Determine the (X, Y) coordinate at the center of the cell enclosing the given text.  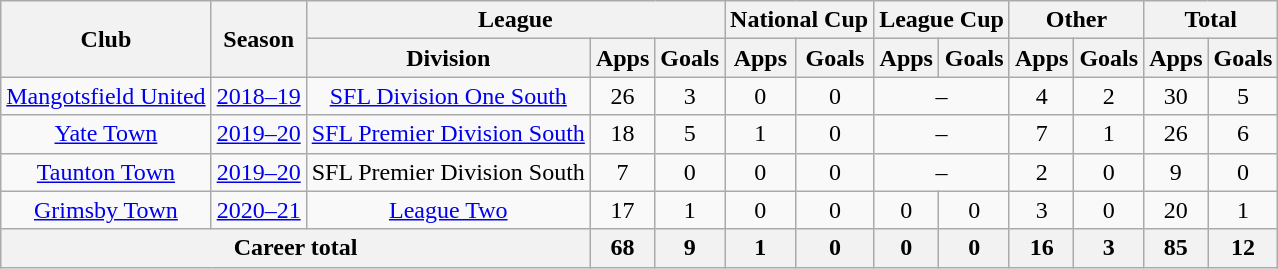
85 (1176, 248)
Grimsby Town (106, 210)
Other (1076, 20)
6 (1243, 134)
League Cup (942, 20)
68 (622, 248)
4 (1041, 96)
20 (1176, 210)
National Cup (800, 20)
16 (1041, 248)
Career total (296, 248)
Season (258, 39)
Division (448, 58)
2020–21 (258, 210)
Club (106, 39)
Yate Town (106, 134)
League Two (448, 210)
Taunton Town (106, 172)
Mangotsfield United (106, 96)
League (515, 20)
SFL Division One South (448, 96)
Total (1211, 20)
17 (622, 210)
30 (1176, 96)
12 (1243, 248)
18 (622, 134)
2018–19 (258, 96)
